Capture the cell that displays the provided text and extract its (x, y) central coordinate. 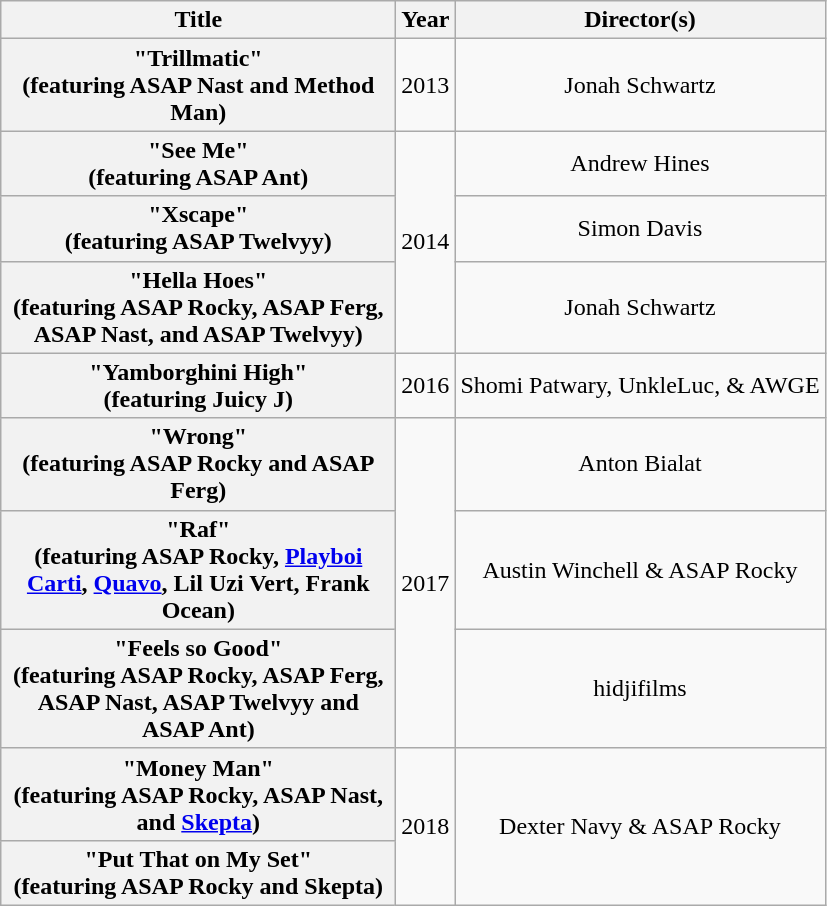
Austin Winchell & ASAP Rocky (640, 570)
2016 (426, 386)
hidjifilms (640, 688)
Dexter Navy & ASAP Rocky (640, 826)
"Xscape"(featuring ASAP Twelvyy) (198, 228)
2017 (426, 583)
Year (426, 20)
"Raf"(featuring ASAP Rocky, Playboi Carti, Quavo, Lil Uzi Vert, Frank Ocean) (198, 570)
Simon Davis (640, 228)
"Trillmatic"(featuring ASAP Nast and Method Man) (198, 85)
"Money Man"(featuring ASAP Rocky, ASAP Nast, and Skepta) (198, 794)
Title (198, 20)
"Wrong"(featuring ASAP Rocky and ASAP Ferg) (198, 464)
"See Me"(featuring ASAP Ant) (198, 164)
Shomi Patwary, UnkleLuc, & AWGE (640, 386)
2014 (426, 242)
2013 (426, 85)
"Put That on My Set"(featuring ASAP Rocky and Skepta) (198, 872)
"Yamborghini High"(featuring Juicy J) (198, 386)
Andrew Hines (640, 164)
"Hella Hoes"(featuring ASAP Rocky, ASAP Ferg, ASAP Nast, and ASAP Twelvyy) (198, 307)
2018 (426, 826)
Director(s) (640, 20)
"Feels so Good"(featuring ASAP Rocky, ASAP Ferg, ASAP Nast, ASAP Twelvyy and ASAP Ant) (198, 688)
Anton Bialat (640, 464)
